Return [X, Y] of the center of cell containing provided text 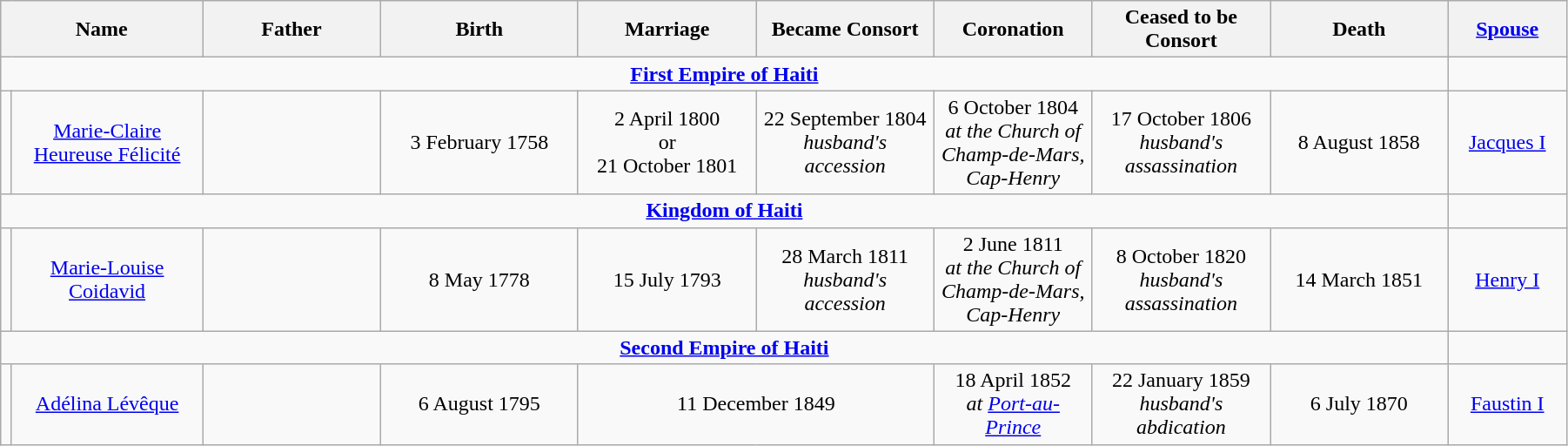
17 October 1806husband's assassination [1181, 143]
Father [291, 30]
First Empire of Haiti [724, 74]
15 July 1793 [667, 279]
Faustin I [1507, 404]
22 January 1859husband's abdication [1181, 404]
Marie-Claire Heureuse Félicité [106, 143]
14 March 1851 [1359, 279]
8 October 1820husband's assassination [1181, 279]
3 February 1758 [479, 143]
Jacques I [1507, 143]
22 September 1804husband's accession [845, 143]
Death [1359, 30]
Marriage [667, 30]
8 May 1778 [479, 279]
11 December 1849 [755, 404]
Ceased to be Consort [1181, 30]
Marie-Louise Coidavid [106, 279]
6 October 1804at the Church of Champ-de-Mars, Cap-Henry [1013, 143]
Name [102, 30]
28 March 1811husband's accession [845, 279]
Adélina Lévêque [106, 404]
Henry I [1507, 279]
Kingdom of Haiti [724, 211]
2 April 1800or21 October 1801 [667, 143]
18 April 1852at Port-au-Prince [1013, 404]
Second Empire of Haiti [724, 348]
Birth [479, 30]
Coronation [1013, 30]
Became Consort [845, 30]
6 July 1870 [1359, 404]
6 August 1795 [479, 404]
Spouse [1507, 30]
8 August 1858 [1359, 143]
2 June 1811at the Church of Champ-de-Mars, Cap-Henry [1013, 279]
